Detect which cell encompasses the target text, then output its [x, y] center coordinate. 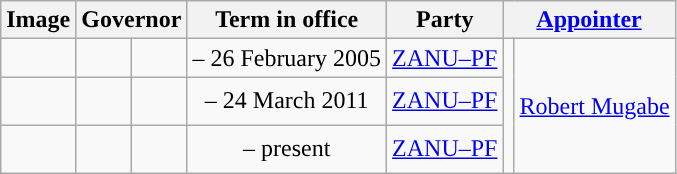
Governor [132, 20]
Appointer [589, 20]
Robert Mugabe [594, 106]
Term in office [287, 20]
Image [38, 20]
– 26 February 2005 [287, 58]
Party [445, 20]
– 24 March 2011 [287, 101]
– present [287, 149]
